Identify which cell holds the provided text, then report its [x, y] central coordinate. 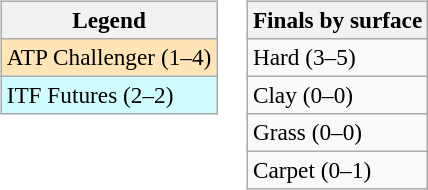
Clay (0–0) [337, 95]
Hard (3–5) [337, 57]
Grass (0–0) [337, 133]
ATP Challenger (1–4) [108, 57]
Carpet (0–1) [337, 171]
Legend [108, 20]
ITF Futures (2–2) [108, 95]
Finals by surface [337, 20]
